Detect which cell encompasses the target text, then output its [X, Y] center coordinate. 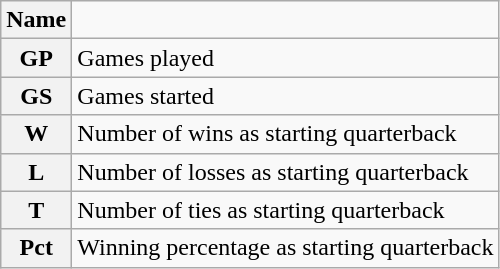
Name [36, 20]
Winning percentage as starting quarterback [286, 248]
Pct [36, 248]
W [36, 134]
Games played [286, 58]
Number of ties as starting quarterback [286, 210]
Games started [286, 96]
Number of losses as starting quarterback [286, 172]
GP [36, 58]
L [36, 172]
T [36, 210]
Number of wins as starting quarterback [286, 134]
GS [36, 96]
